From the cell containing the given text, extract its center point as [X, Y] coordinate. 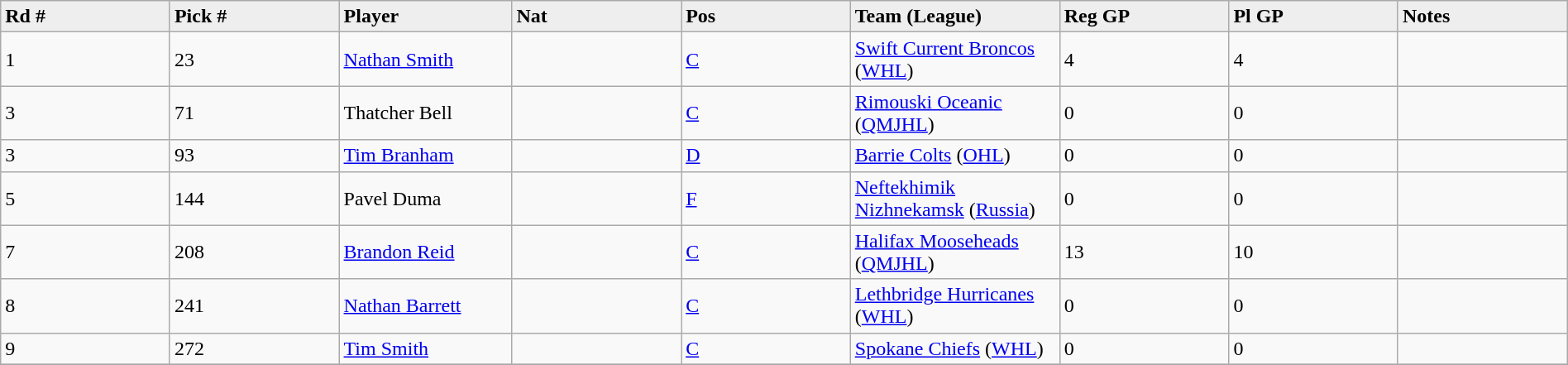
23 [255, 60]
Nathan Smith [425, 60]
Rd # [86, 17]
Barrie Colts (OHL) [954, 156]
13 [1145, 252]
93 [255, 156]
Halifax Mooseheads (QMJHL) [954, 252]
Pavel Duma [425, 199]
Tim Smith [425, 348]
Tim Branham [425, 156]
Nathan Barrett [425, 306]
10 [1313, 252]
7 [86, 252]
Neftekhimik Nizhnekamsk (Russia) [954, 199]
Team (League) [954, 17]
9 [86, 348]
Brandon Reid [425, 252]
Pick # [255, 17]
F [766, 199]
Swift Current Broncos (WHL) [954, 60]
Reg GP [1145, 17]
Lethbridge Hurricanes (WHL) [954, 306]
71 [255, 113]
Player [425, 17]
Spokane Chiefs (WHL) [954, 348]
D [766, 156]
Pl GP [1313, 17]
Notes [1482, 17]
8 [86, 306]
Thatcher Bell [425, 113]
5 [86, 199]
Nat [597, 17]
272 [255, 348]
241 [255, 306]
144 [255, 199]
Pos [766, 17]
1 [86, 60]
208 [255, 252]
Rimouski Oceanic (QMJHL) [954, 113]
